Capture the cell that displays the provided text and extract its (X, Y) central coordinate. 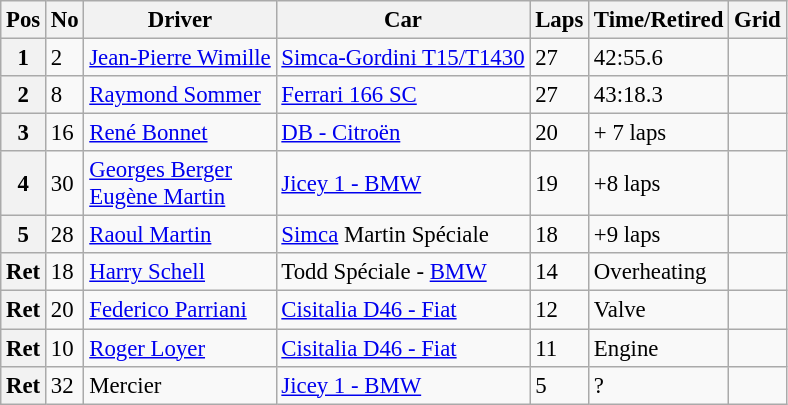
Overheating (659, 273)
Jean-Pierre Wimille (180, 58)
Todd Spéciale - BMW (403, 273)
Grid (758, 20)
16 (65, 133)
Georges Berger Eugène Martin (180, 184)
Pos (24, 20)
Mercier (180, 385)
43:18.3 (659, 95)
12 (560, 310)
Time/Retired (659, 20)
30 (65, 184)
Valve (659, 310)
Driver (180, 20)
Raymond Sommer (180, 95)
42:55.6 (659, 58)
+ 7 laps (659, 133)
+8 laps (659, 184)
Simca Martin Spéciale (403, 235)
4 (24, 184)
19 (560, 184)
DB - Citroën (403, 133)
No (65, 20)
Car (403, 20)
14 (560, 273)
Roger Loyer (180, 348)
8 (65, 95)
11 (560, 348)
10 (65, 348)
Ferrari 166 SC (403, 95)
Engine (659, 348)
Harry Schell (180, 273)
1 (24, 58)
+9 laps (659, 235)
René Bonnet (180, 133)
Federico Parriani (180, 310)
Raoul Martin (180, 235)
3 (24, 133)
28 (65, 235)
32 (65, 385)
Simca-Gordini T15/T1430 (403, 58)
? (659, 385)
Laps (560, 20)
